Provide the [X, Y] coordinate of the cell's center where the given text is located.  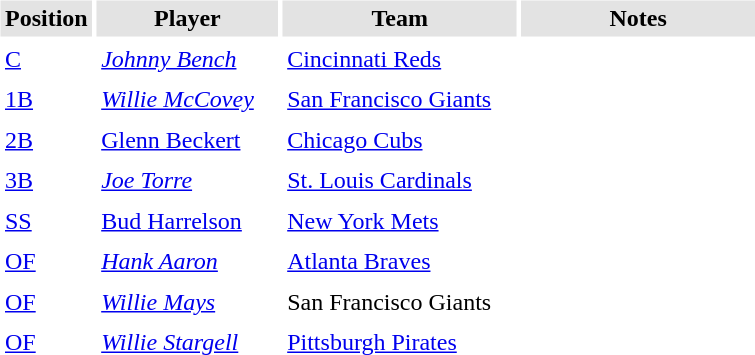
Atlanta Braves [400, 262]
Joe Torre [188, 180]
New York Mets [400, 221]
Hank Aaron [188, 262]
Johnny Bench [188, 59]
Position [46, 18]
Cincinnati Reds [400, 59]
Glenn Beckert [188, 140]
1B [46, 100]
Chicago Cubs [400, 140]
Notes [638, 18]
Willie Mays [188, 302]
Willie McCovey [188, 100]
Team [400, 18]
SS [46, 221]
2B [46, 140]
St. Louis Cardinals [400, 180]
3B [46, 180]
Bud Harrelson [188, 221]
Player [188, 18]
C [46, 59]
